Locate the cell with the specified text and output its [x, y] center coordinate. 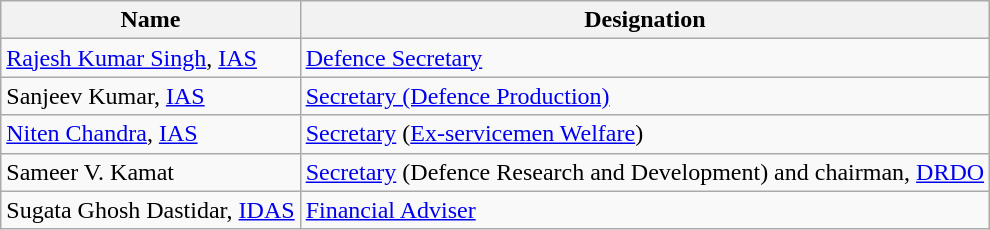
Sugata Ghosh Dastidar, IDAS [150, 210]
Secretary (Defence Production) [644, 96]
Niten Chandra, IAS [150, 134]
Name [150, 20]
Designation [644, 20]
Secretary (Defence Research and Development) and chairman, DRDO [644, 172]
Financial Adviser [644, 210]
Defence Secretary [644, 58]
Sameer V. Kamat [150, 172]
Rajesh Kumar Singh, IAS [150, 58]
Secretary (Ex-servicemen Welfare) [644, 134]
Sanjeev Kumar, IAS [150, 96]
